Identify which cell holds the provided text, then report its [X, Y] central coordinate. 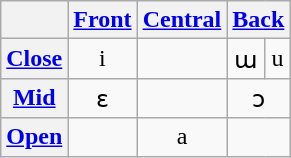
Mid [34, 98]
Central [182, 20]
u [278, 59]
a [182, 137]
Close [34, 59]
Front [102, 20]
i [102, 59]
ɯ [246, 59]
Back [258, 20]
ɛ [102, 98]
ɔ [258, 98]
Open [34, 137]
